Extract the [x, y] coordinate from the center of the cell holding the provided text.  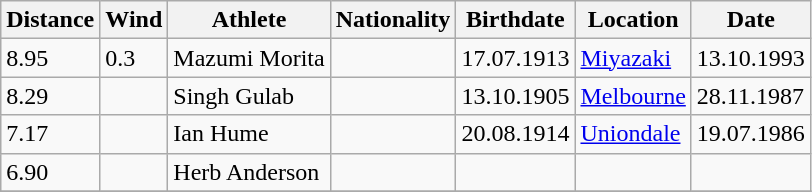
Uniondale [633, 134]
28.11.1987 [750, 96]
17.07.1913 [516, 58]
Date [750, 20]
13.10.1905 [516, 96]
Melbourne [633, 96]
8.29 [50, 96]
Ian Hume [249, 134]
Singh Gulab [249, 96]
19.07.1986 [750, 134]
Mazumi Morita [249, 58]
Birthdate [516, 20]
13.10.1993 [750, 58]
6.90 [50, 172]
Wind [134, 20]
Distance [50, 20]
20.08.1914 [516, 134]
8.95 [50, 58]
0.3 [134, 58]
Location [633, 20]
Athlete [249, 20]
Miyazaki [633, 58]
Herb Anderson [249, 172]
7.17 [50, 134]
Nationality [393, 20]
